Scan for the cell matching the given text and deliver its [x, y] coordinate at center. 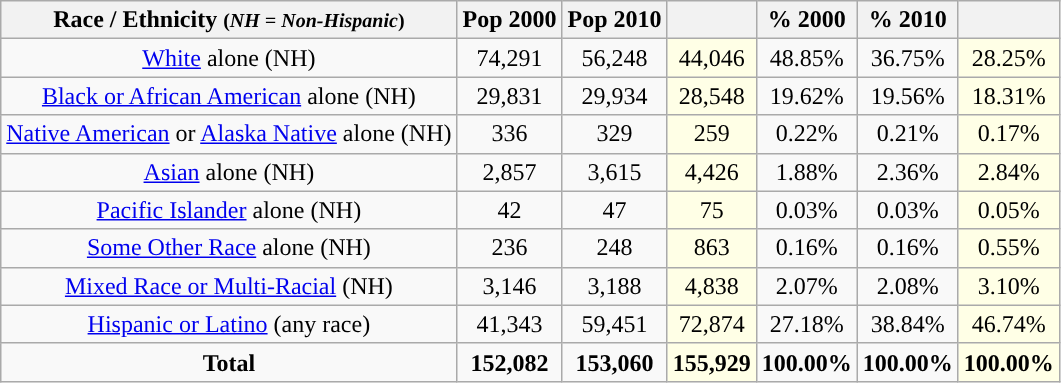
White alone (NH) [229, 58]
236 [510, 248]
155,929 [712, 362]
0.21% [908, 134]
Race / Ethnicity (NH = Non-Hispanic) [229, 20]
0.17% [1008, 134]
48.85% [806, 58]
56,248 [614, 58]
0.05% [1008, 210]
47 [614, 210]
75 [712, 210]
Native American or Alaska Native alone (NH) [229, 134]
Mixed Race or Multi-Racial (NH) [229, 286]
19.56% [908, 96]
27.18% [806, 324]
Pacific Islander alone (NH) [229, 210]
41,343 [510, 324]
Black or African American alone (NH) [229, 96]
0.55% [1008, 248]
% 2010 [908, 20]
4,426 [712, 172]
38.84% [908, 324]
153,060 [614, 362]
28.25% [1008, 58]
3,146 [510, 286]
36.75% [908, 58]
2.36% [908, 172]
3,615 [614, 172]
152,082 [510, 362]
259 [712, 134]
% 2000 [806, 20]
2.08% [908, 286]
2,857 [510, 172]
863 [712, 248]
19.62% [806, 96]
29,831 [510, 96]
Pop 2010 [614, 20]
329 [614, 134]
46.74% [1008, 324]
74,291 [510, 58]
2.07% [806, 286]
248 [614, 248]
Hispanic or Latino (any race) [229, 324]
Pop 2000 [510, 20]
44,046 [712, 58]
4,838 [712, 286]
0.22% [806, 134]
18.31% [1008, 96]
29,934 [614, 96]
336 [510, 134]
59,451 [614, 324]
3.10% [1008, 286]
Total [229, 362]
2.84% [1008, 172]
1.88% [806, 172]
28,548 [712, 96]
72,874 [712, 324]
42 [510, 210]
Some Other Race alone (NH) [229, 248]
3,188 [614, 286]
Asian alone (NH) [229, 172]
